Pinpoint the cell where the given text exists, returning its (X, Y) midpoint coordinate. 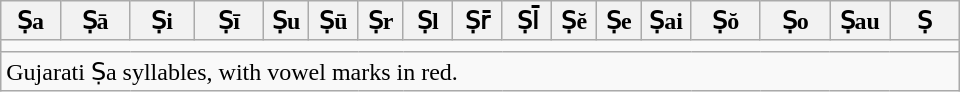
Ṣĕ (574, 21)
Ṣ (925, 21)
Ṣā (95, 21)
Ṣai (666, 21)
Ṣū (334, 21)
Ṣl̄ (527, 21)
Ṣl (428, 21)
Ṣe (620, 21)
Ṣr̄ (478, 21)
Ṣr (380, 21)
Ṣī (229, 21)
Ṣi (162, 21)
Ṣa (31, 21)
Ṣo (795, 21)
Gujarati Ṣa syllables, with vowel marks in red. (480, 71)
Ṣŏ (726, 21)
Ṣu (286, 21)
Ṣau (860, 21)
